Search for the cell housing the specified text and yield its [x, y] center coordinate. 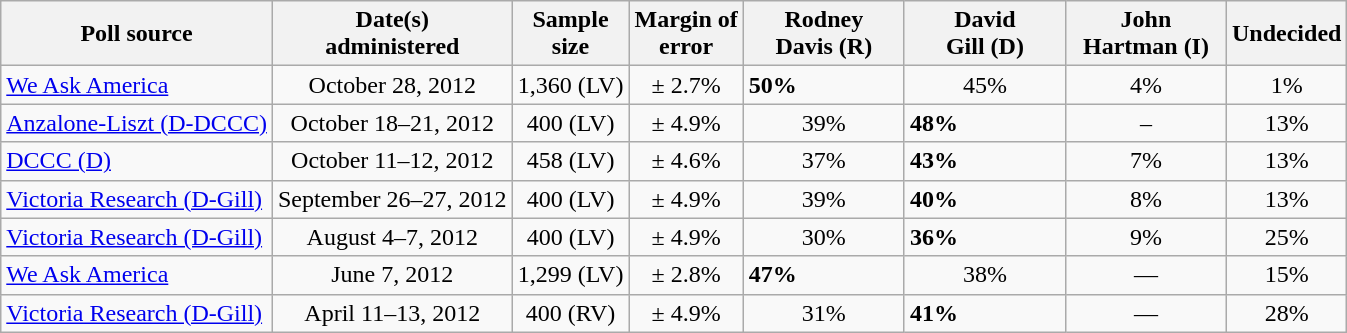
9% [1146, 237]
1,360 (LV) [570, 85]
41% [984, 313]
± 2.7% [686, 85]
43% [984, 161]
RodneyDavis (R) [824, 34]
37% [824, 161]
30% [824, 237]
25% [1287, 237]
± 2.8% [686, 275]
47% [824, 275]
15% [1287, 275]
1% [1287, 85]
DavidGill (D) [984, 34]
8% [1146, 199]
36% [984, 237]
DCCC (D) [137, 161]
October 11–12, 2012 [392, 161]
4% [1146, 85]
50% [824, 85]
31% [824, 313]
Date(s)administered [392, 34]
45% [984, 85]
48% [984, 123]
October 28, 2012 [392, 85]
1,299 (LV) [570, 275]
400 (RV) [570, 313]
Samplesize [570, 34]
Poll source [137, 34]
40% [984, 199]
October 18–21, 2012 [392, 123]
Undecided [1287, 34]
Anzalone-Liszt (D-DCCC) [137, 123]
7% [1146, 161]
August 4–7, 2012 [392, 237]
28% [1287, 313]
– [1146, 123]
April 11–13, 2012 [392, 313]
JohnHartman (I) [1146, 34]
Margin oferror [686, 34]
September 26–27, 2012 [392, 199]
June 7, 2012 [392, 275]
458 (LV) [570, 161]
± 4.6% [686, 161]
38% [984, 275]
